Find where the given text appears and provide that cell's center as (X, Y) coordinate. 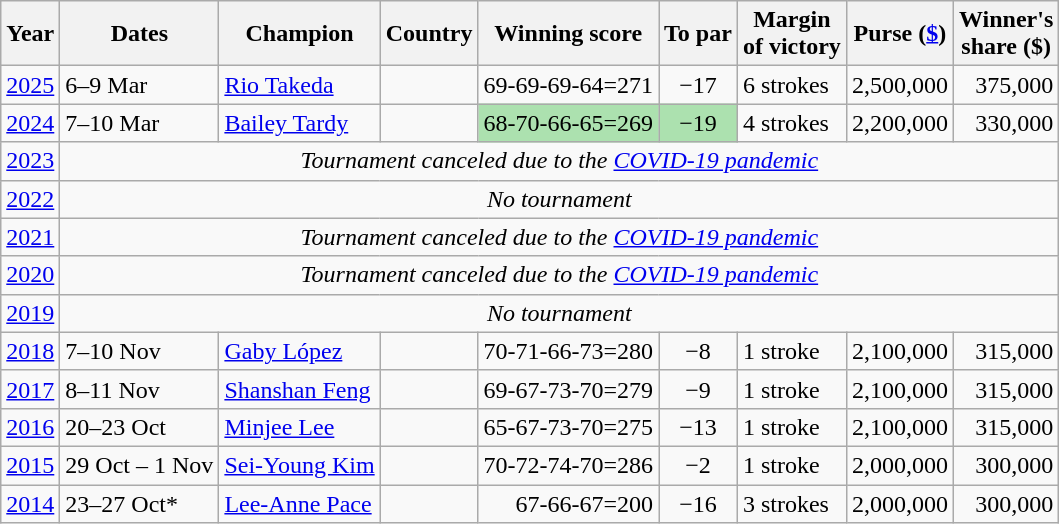
2014 (30, 503)
Lee-Anne Pace (300, 503)
−8 (698, 351)
Country (429, 34)
69-69-69-64=271 (568, 85)
−16 (698, 503)
23–27 Oct* (140, 503)
Gaby López (300, 351)
Minjee Lee (300, 427)
−9 (698, 389)
Purse ($) (900, 34)
29 Oct – 1 Nov (140, 465)
Sei-Young Kim (300, 465)
2018 (30, 351)
330,000 (1006, 123)
2,200,000 (900, 123)
69-67-73-70=279 (568, 389)
67-66-67=200 (568, 503)
3 strokes (792, 503)
2023 (30, 161)
To par (698, 34)
2024 (30, 123)
2016 (30, 427)
4 strokes (792, 123)
−17 (698, 85)
2025 (30, 85)
Marginof victory (792, 34)
Rio Takeda (300, 85)
Champion (300, 34)
2,500,000 (900, 85)
70-72-74-70=286 (568, 465)
Year (30, 34)
−13 (698, 427)
2021 (30, 237)
2017 (30, 389)
375,000 (1006, 85)
2019 (30, 313)
8–11 Nov (140, 389)
2020 (30, 275)
7–10 Nov (140, 351)
2015 (30, 465)
70-71-66-73=280 (568, 351)
68-70-66-65=269 (568, 123)
7–10 Mar (140, 123)
Shanshan Feng (300, 389)
−2 (698, 465)
20–23 Oct (140, 427)
2022 (30, 199)
6–9 Mar (140, 85)
Winning score (568, 34)
Winner'sshare ($) (1006, 34)
Dates (140, 34)
Bailey Tardy (300, 123)
−19 (698, 123)
6 strokes (792, 85)
65-67-73-70=275 (568, 427)
